Identify which cell holds the provided text, then report its (x, y) central coordinate. 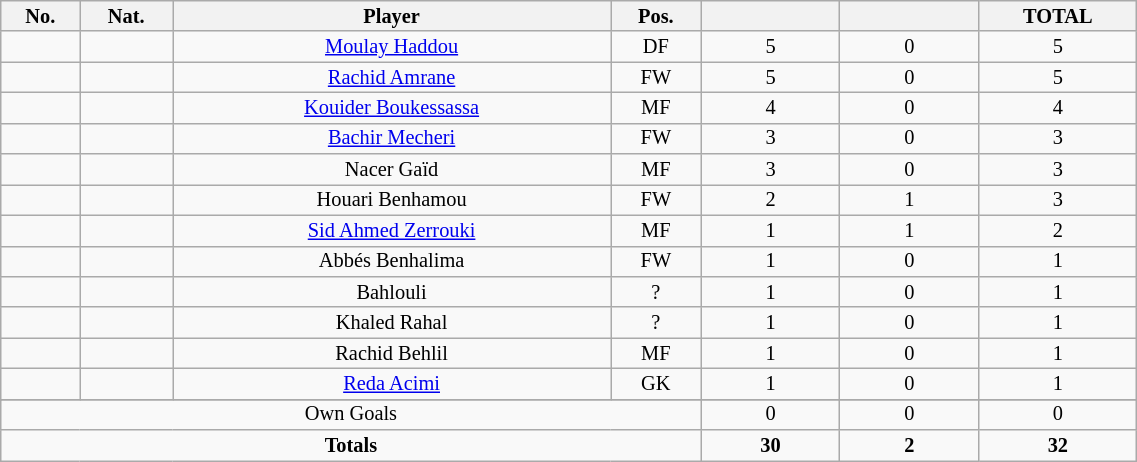
32 (1058, 446)
Houari Benhamou (392, 200)
DF (656, 46)
Moulay Haddou (392, 46)
Player (392, 16)
Nat. (126, 16)
Bahlouli (392, 292)
Khaled Rahal (392, 322)
30 (770, 446)
Own Goals (351, 414)
Kouider Boukessassa (392, 108)
TOTAL (1058, 16)
GK (656, 384)
Nacer Gaïd (392, 170)
Pos. (656, 16)
Rachid Amrane (392, 78)
Reda Acimi (392, 384)
Rachid Behlil (392, 354)
Abbés Benhalima (392, 262)
Totals (351, 446)
No. (40, 16)
Sid Ahmed Zerrouki (392, 230)
Bachir Mecheri (392, 138)
